Determine the [X, Y] coordinate at the center of the cell enclosing the given text.  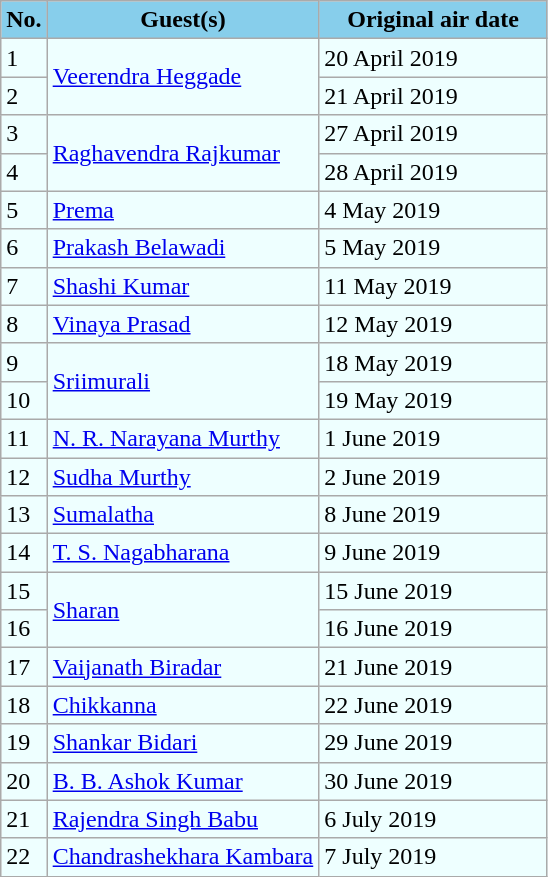
19 May 2019 [434, 400]
7 [24, 286]
12 [24, 477]
15 [24, 591]
21 June 2019 [434, 667]
No. [24, 20]
3 [24, 134]
T. S. Nagabharana [183, 553]
Sumalatha [183, 515]
12 May 2019 [434, 324]
Vinaya Prasad [183, 324]
1 June 2019 [434, 438]
27 April 2019 [434, 134]
Chikkanna [183, 705]
7 July 2019 [434, 857]
8 June 2019 [434, 515]
B. B. Ashok Kumar [183, 781]
2 June 2019 [434, 477]
Prakash Belawadi [183, 248]
Original air date [434, 20]
20 [24, 781]
Veerendra Heggade [183, 77]
14 [24, 553]
Guest(s) [183, 20]
20 April 2019 [434, 58]
17 [24, 667]
Rajendra Singh Babu [183, 819]
11 [24, 438]
6 July 2019 [434, 819]
Raghavendra Rajkumar [183, 153]
16 [24, 629]
N. R. Narayana Murthy [183, 438]
13 [24, 515]
Shankar Bidari [183, 743]
1 [24, 58]
21 [24, 819]
22 June 2019 [434, 705]
5 [24, 210]
18 [24, 705]
Sudha Murthy [183, 477]
16 June 2019 [434, 629]
Sharan [183, 610]
Shashi Kumar [183, 286]
21 April 2019 [434, 96]
8 [24, 324]
Chandrashekhara Kambara [183, 857]
28 April 2019 [434, 172]
Prema [183, 210]
9 [24, 362]
Vaijanath Biradar [183, 667]
2 [24, 96]
22 [24, 857]
5 May 2019 [434, 248]
4 [24, 172]
6 [24, 248]
4 May 2019 [434, 210]
18 May 2019 [434, 362]
9 June 2019 [434, 553]
29 June 2019 [434, 743]
10 [24, 400]
19 [24, 743]
Sriimurali [183, 381]
11 May 2019 [434, 286]
30 June 2019 [434, 781]
15 June 2019 [434, 591]
